From the cell containing the given text, extract its center point as (X, Y) coordinate. 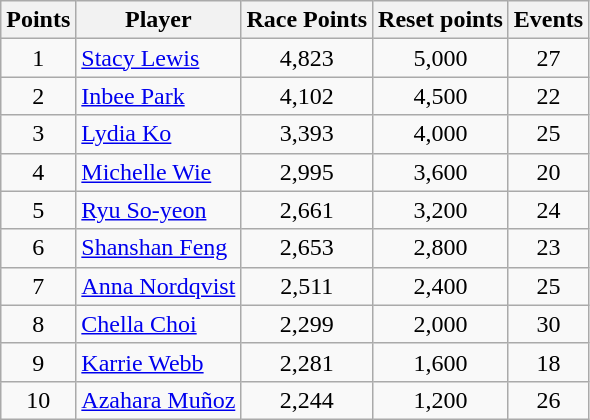
Michelle Wie (158, 172)
2,511 (307, 286)
1 (38, 58)
24 (548, 210)
2,244 (307, 400)
4,500 (441, 96)
23 (548, 248)
Karrie Webb (158, 362)
6 (38, 248)
5 (38, 210)
Anna Nordqvist (158, 286)
30 (548, 324)
2,995 (307, 172)
Player (158, 20)
4 (38, 172)
Inbee Park (158, 96)
3,600 (441, 172)
22 (548, 96)
Ryu So-yeon (158, 210)
2,800 (441, 248)
4,823 (307, 58)
Race Points (307, 20)
3,200 (441, 210)
2,653 (307, 248)
Azahara Muñoz (158, 400)
Events (548, 20)
2,299 (307, 324)
3 (38, 134)
7 (38, 286)
18 (548, 362)
20 (548, 172)
27 (548, 58)
Reset points (441, 20)
2,661 (307, 210)
1,600 (441, 362)
Shanshan Feng (158, 248)
2 (38, 96)
9 (38, 362)
Points (38, 20)
Chella Choi (158, 324)
2,000 (441, 324)
3,393 (307, 134)
2,400 (441, 286)
26 (548, 400)
10 (38, 400)
4,000 (441, 134)
2,281 (307, 362)
8 (38, 324)
Lydia Ko (158, 134)
Stacy Lewis (158, 58)
5,000 (441, 58)
1,200 (441, 400)
4,102 (307, 96)
